Pinpoint the cell where the given text exists, returning its (x, y) midpoint coordinate. 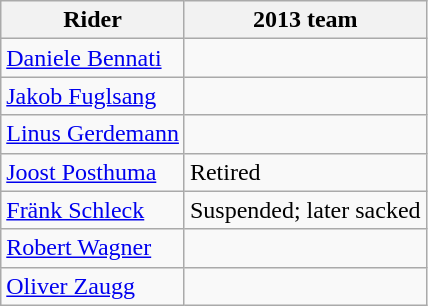
2013 team (305, 20)
Daniele Bennati (93, 58)
Linus Gerdemann (93, 134)
Retired (305, 172)
Rider (93, 20)
Robert Wagner (93, 248)
Jakob Fuglsang (93, 96)
Joost Posthuma (93, 172)
Suspended; later sacked (305, 210)
Oliver Zaugg (93, 286)
Fränk Schleck (93, 210)
